Return the (X, Y) coordinate for the center point of the cell that contains the specified text.  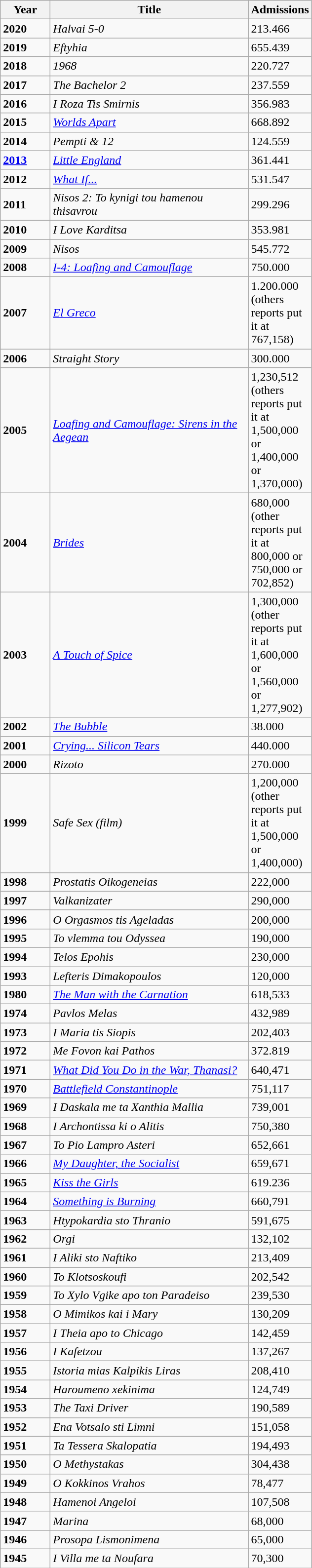
213.466 (280, 29)
1962 (26, 1239)
750,380 (280, 1126)
220.727 (280, 66)
1947 (26, 1521)
Hamenoi Angeloi (149, 1502)
1974 (26, 1014)
200,000 (280, 919)
78,477 (280, 1483)
190,000 (280, 938)
1959 (26, 1295)
2001 (26, 745)
Year (26, 10)
1971 (26, 1070)
194,493 (280, 1446)
751,117 (280, 1089)
1980 (26, 995)
38.000 (280, 727)
304,438 (280, 1464)
190,589 (280, 1408)
Worlds Apart (149, 122)
2011 (26, 204)
237.559 (280, 85)
1969 (26, 1107)
2009 (26, 248)
Loafing and Camouflage: Sirens in the Aegean (149, 431)
Ta Tessera Skalopatia (149, 1446)
O Mimikos kai i Mary (149, 1314)
124.559 (280, 141)
Orgi (149, 1239)
Something is Burning (149, 1201)
1970 (26, 1089)
1953 (26, 1408)
Brides (149, 543)
124,749 (280, 1389)
Telos Epohis (149, 957)
290,000 (280, 901)
1950 (26, 1464)
1958 (26, 1314)
213,409 (280, 1257)
I Daskala me ta Xanthia Mallia (149, 1107)
1993 (26, 976)
Nisos 2: To kynigi tou hamenou thisavrou (149, 204)
To Klotsoskoufi (149, 1276)
Nisos (149, 248)
1973 (26, 1032)
Ena Votsalo sti Limni (149, 1427)
1957 (26, 1333)
2020 (26, 29)
2018 (26, 66)
I Villa me ta Noufara (149, 1558)
1972 (26, 1051)
Little England (149, 160)
151,058 (280, 1427)
2010 (26, 230)
432,989 (280, 1014)
What Did You Do in the War, Thanasi? (149, 1070)
Crying... Silicon Tears (149, 745)
1956 (26, 1352)
To Xylo Vgike apo ton Paradeiso (149, 1295)
2014 (26, 141)
1963 (26, 1220)
Title (149, 10)
1996 (26, 919)
270.000 (280, 764)
1999 (26, 823)
1,230,512 (others reports put it at 1,500,000 or 1,400,000 or 1,370,000) (280, 431)
Straight Story (149, 358)
202,542 (280, 1276)
Marina (149, 1521)
1,300,000 (other reports put it at 1,600,000 or 1,560,000 or 1,277,902) (280, 655)
2003 (26, 655)
El Greco (149, 313)
353.981 (280, 230)
My Daughter, the Socialist (149, 1164)
I Love Karditsa (149, 230)
A Touch of Spice (149, 655)
372.819 (280, 1051)
What If... (149, 179)
120,000 (280, 976)
2012 (26, 179)
659,671 (280, 1164)
2006 (26, 358)
I Maria tis Siopis (149, 1032)
The Bachelor 2 (149, 85)
132,102 (280, 1239)
1951 (26, 1446)
300.000 (280, 358)
531.547 (280, 179)
1952 (26, 1427)
1998 (26, 882)
1.200.000 (others reports put it at 767,158) (280, 313)
2002 (26, 727)
137,267 (280, 1352)
The Bubble (149, 727)
65,000 (280, 1539)
2019 (26, 47)
Lefteris Dimakopoulos (149, 976)
361.441 (280, 160)
1994 (26, 957)
1961 (26, 1257)
1955 (26, 1371)
660,791 (280, 1201)
1954 (26, 1389)
655.439 (280, 47)
1997 (26, 901)
I Archontissa ki o Alitis (149, 1126)
I Roza Tis Smirnis (149, 104)
1,200,000 (other reports put it at 1,500,000 or 1,400,000) (280, 823)
239,530 (280, 1295)
1965 (26, 1182)
2016 (26, 104)
230,000 (280, 957)
739,001 (280, 1107)
1967 (26, 1145)
2013 (26, 160)
2017 (26, 85)
750.000 (280, 268)
I Aliki sto Naftiko (149, 1257)
1960 (26, 1276)
Istoria mias Kalpikis Liras (149, 1371)
Safe Sex (film) (149, 823)
1946 (26, 1539)
107,508 (280, 1502)
Battlefield Constantinople (149, 1089)
619.236 (280, 1182)
2000 (26, 764)
652,661 (280, 1145)
1949 (26, 1483)
208,410 (280, 1371)
142,459 (280, 1333)
O Orgasmos tis Ageladas (149, 919)
Halvai 5-0 (149, 29)
Me Fovon kai Pathos (149, 1051)
222,000 (280, 882)
Haroumeno xekinima (149, 1389)
2004 (26, 543)
356.983 (280, 104)
I Theia apo to Chicago (149, 1333)
I-4: Loafing and Camouflage (149, 268)
Pavlos Melas (149, 1014)
618,533 (280, 995)
To Pio Lampro Asteri (149, 1145)
I Kafetzou (149, 1352)
70,300 (280, 1558)
1948 (26, 1502)
Kiss the Girls (149, 1182)
Pempti & 12 (149, 141)
545.772 (280, 248)
Rizoto (149, 764)
680,000 (other reports put it at 800,000 or 750,000 or 702,852) (280, 543)
2008 (26, 268)
68,000 (280, 1521)
Prosopa Lismonimena (149, 1539)
1964 (26, 1201)
Prostatis Oikogeneias (149, 882)
1966 (26, 1164)
440.000 (280, 745)
O Kokkinos Vrahos (149, 1483)
2007 (26, 313)
O Μethystakas (149, 1464)
2005 (26, 431)
130,209 (280, 1314)
Htypokardia sto Thranio (149, 1220)
The Taxi Driver (149, 1408)
Admissions (280, 10)
2015 (26, 122)
Valkanizater (149, 901)
To vlemma tou Odyssea (149, 938)
591,675 (280, 1220)
299.296 (280, 204)
Eftyhia (149, 47)
202,403 (280, 1032)
The Man with the Carnation (149, 995)
1995 (26, 938)
1945 (26, 1558)
668.892 (280, 122)
640,471 (280, 1070)
